Pinpoint the cell where the given text exists, returning its (X, Y) midpoint coordinate. 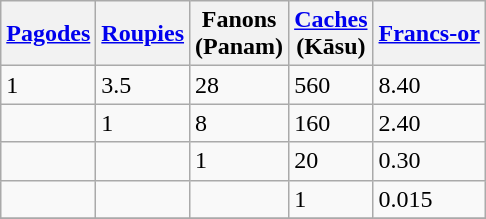
2.40 (429, 123)
8 (240, 123)
160 (331, 123)
3.5 (143, 85)
Pagodes (48, 34)
Roupies (143, 34)
Fanons(Panam) (240, 34)
20 (331, 161)
28 (240, 85)
0.30 (429, 161)
0.015 (429, 199)
8.40 (429, 85)
Francs-or (429, 34)
Caches(Kāsu) (331, 34)
560 (331, 85)
